Scan for the cell matching the given text and deliver its (x, y) coordinate at center. 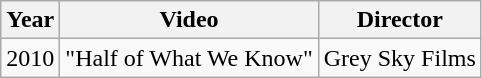
Year (30, 20)
"Half of What We Know" (189, 58)
Video (189, 20)
2010 (30, 58)
Grey Sky Films (400, 58)
Director (400, 20)
